For the text-containing cell, return its midpoint in (X, Y) coordinate format. 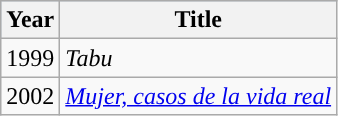
Title (198, 20)
1999 (30, 58)
2002 (30, 96)
Tabu (198, 58)
Mujer, casos de la vida real (198, 96)
Year (30, 20)
